Return the [X, Y] coordinate for the center point of the cell that contains the specified text.  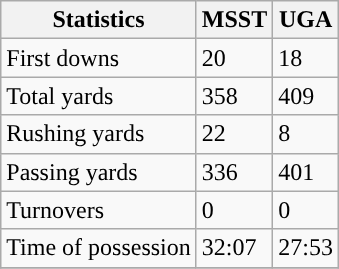
409 [306, 96]
Passing yards [99, 172]
18 [306, 58]
8 [306, 134]
Turnovers [99, 210]
27:53 [306, 248]
First downs [99, 58]
32:07 [234, 248]
Statistics [99, 20]
Total yards [99, 96]
22 [234, 134]
401 [306, 172]
UGA [306, 20]
358 [234, 96]
Rushing yards [99, 134]
336 [234, 172]
Time of possession [99, 248]
MSST [234, 20]
20 [234, 58]
